Search for the cell housing the specified text and yield its [x, y] center coordinate. 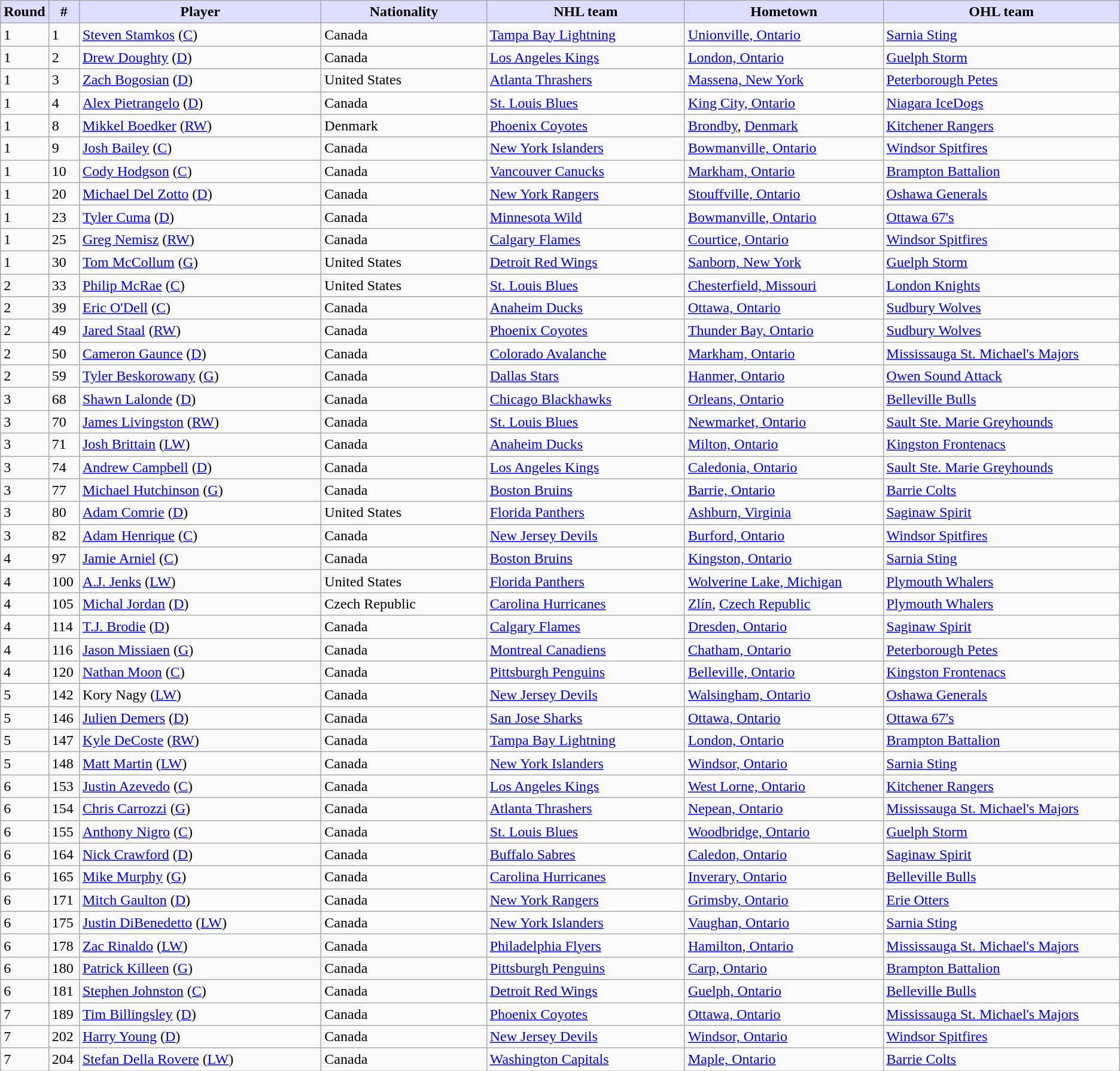
120 [63, 673]
Dresden, Ontario [784, 626]
147 [63, 741]
Denmark [404, 126]
Niagara IceDogs [1002, 103]
77 [63, 490]
Montreal Canadiens [585, 649]
Vaughan, Ontario [784, 923]
Julien Demers (D) [200, 718]
Patrick Killeen (G) [200, 968]
175 [63, 923]
10 [63, 171]
153 [63, 786]
NHL team [585, 12]
Justin DiBenedetto (LW) [200, 923]
23 [63, 217]
Nick Crawford (D) [200, 854]
Cody Hodgson (C) [200, 171]
Vancouver Canucks [585, 171]
Chesterfield, Missouri [784, 285]
Philip McRae (C) [200, 285]
Massena, New York [784, 80]
Sanborn, New York [784, 262]
Colorado Avalanche [585, 354]
Zlín, Czech Republic [784, 604]
Caledonia, Ontario [784, 467]
Josh Bailey (C) [200, 148]
74 [63, 467]
Dallas Stars [585, 376]
164 [63, 854]
Minnesota Wild [585, 217]
Kory Nagy (LW) [200, 695]
171 [63, 900]
Zach Bogosian (D) [200, 80]
Tyler Beskorowany (G) [200, 376]
202 [63, 1037]
Kyle DeCoste (RW) [200, 741]
148 [63, 763]
Courtice, Ontario [784, 239]
Justin Azevedo (C) [200, 786]
Andrew Campbell (D) [200, 467]
Erie Otters [1002, 900]
Nepean, Ontario [784, 809]
146 [63, 718]
Ashburn, Virginia [784, 513]
Belleville, Ontario [784, 673]
Greg Nemisz (RW) [200, 239]
Jared Staal (RW) [200, 331]
Adam Henrique (C) [200, 535]
Orleans, Ontario [784, 399]
A.J. Jenks (LW) [200, 581]
King City, Ontario [784, 103]
Nathan Moon (C) [200, 673]
59 [63, 376]
Mike Murphy (G) [200, 877]
Anthony Nigro (C) [200, 832]
Jason Missiaen (G) [200, 649]
25 [63, 239]
Hamilton, Ontario [784, 945]
82 [63, 535]
# [63, 12]
Wolverine Lake, Michigan [784, 581]
100 [63, 581]
114 [63, 626]
Stephen Johnston (C) [200, 991]
Barrie, Ontario [784, 490]
OHL team [1002, 12]
180 [63, 968]
Hanmer, Ontario [784, 376]
49 [63, 331]
T.J. Brodie (D) [200, 626]
155 [63, 832]
Chris Carrozzi (G) [200, 809]
142 [63, 695]
Zac Rinaldo (LW) [200, 945]
116 [63, 649]
Philadelphia Flyers [585, 945]
Michal Jordan (D) [200, 604]
178 [63, 945]
70 [63, 422]
Round [25, 12]
8 [63, 126]
Walsingham, Ontario [784, 695]
Tyler Cuma (D) [200, 217]
Grimsby, Ontario [784, 900]
Adam Comrie (D) [200, 513]
Shawn Lalonde (D) [200, 399]
Carp, Ontario [784, 968]
San Jose Sharks [585, 718]
Kingston, Ontario [784, 558]
71 [63, 445]
Steven Stamkos (C) [200, 35]
50 [63, 354]
Chatham, Ontario [784, 649]
Cameron Gaunce (D) [200, 354]
Caledon, Ontario [784, 854]
154 [63, 809]
Chicago Blackhawks [585, 399]
Stefan Della Rovere (LW) [200, 1060]
Woodbridge, Ontario [784, 832]
Harry Young (D) [200, 1037]
39 [63, 308]
Tom McCollum (G) [200, 262]
9 [63, 148]
20 [63, 194]
Milton, Ontario [784, 445]
33 [63, 285]
Inverary, Ontario [784, 877]
Brondby, Denmark [784, 126]
Owen Sound Attack [1002, 376]
Matt Martin (LW) [200, 763]
165 [63, 877]
Tim Billingsley (D) [200, 1014]
Michael Del Zotto (D) [200, 194]
30 [63, 262]
Thunder Bay, Ontario [784, 331]
Nationality [404, 12]
Czech Republic [404, 604]
West Lorne, Ontario [784, 786]
London Knights [1002, 285]
68 [63, 399]
Drew Doughty (D) [200, 57]
Jamie Arniel (C) [200, 558]
Burford, Ontario [784, 535]
Eric O'Dell (C) [200, 308]
Stouffville, Ontario [784, 194]
Alex Pietrangelo (D) [200, 103]
Hometown [784, 12]
181 [63, 991]
Newmarket, Ontario [784, 422]
80 [63, 513]
97 [63, 558]
Maple, Ontario [784, 1060]
Washington Capitals [585, 1060]
Michael Hutchinson (G) [200, 490]
Mitch Gaulton (D) [200, 900]
204 [63, 1060]
Mikkel Boedker (RW) [200, 126]
Guelph, Ontario [784, 991]
Josh Brittain (LW) [200, 445]
105 [63, 604]
Player [200, 12]
189 [63, 1014]
James Livingston (RW) [200, 422]
Unionville, Ontario [784, 35]
Buffalo Sabres [585, 854]
